Detect which cell encompasses the target text, then output its [X, Y] center coordinate. 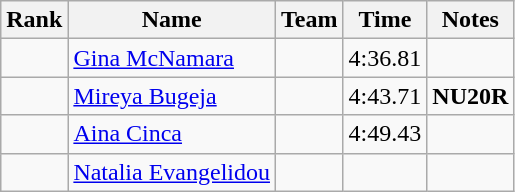
Mireya Bugeja [172, 96]
Aina Cinca [172, 134]
Team [310, 20]
Rank [34, 20]
Natalia Evangelidou [172, 172]
4:43.71 [385, 96]
Gina McNamara [172, 58]
Name [172, 20]
4:49.43 [385, 134]
Time [385, 20]
NU20R [470, 96]
Notes [470, 20]
4:36.81 [385, 58]
